From the cell containing the given text, extract its center point as (x, y) coordinate. 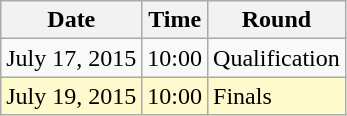
Qualification (277, 58)
Date (72, 20)
Finals (277, 96)
Time (175, 20)
Round (277, 20)
July 19, 2015 (72, 96)
July 17, 2015 (72, 58)
